Provide the (X, Y) coordinate of the cell's center where the given text is located.  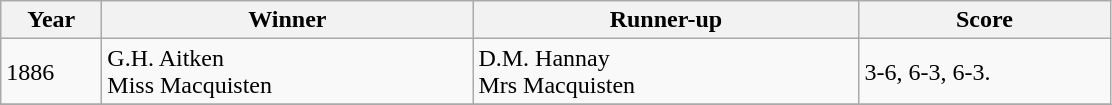
Winner (288, 20)
Year (52, 20)
3-6, 6-3, 6-3. (984, 72)
Runner-up (666, 20)
G.H. Aitken Miss Macquisten (288, 72)
D.M. Hannay Mrs Macquisten (666, 72)
Score (984, 20)
1886 (52, 72)
